Find where the given text appears and provide that cell's center as (x, y) coordinate. 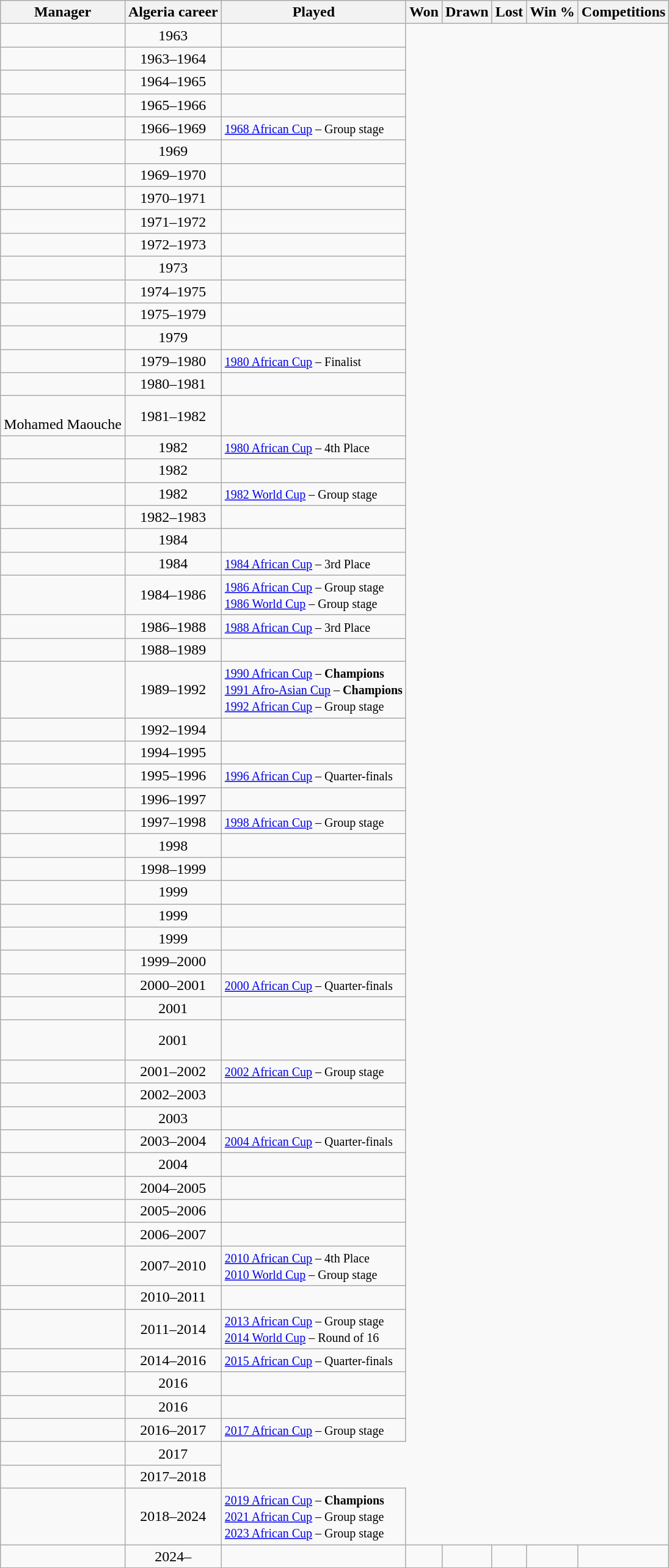
1973 (173, 268)
1970–1971 (173, 198)
Lost (509, 12)
Won (424, 12)
1979–1980 (173, 361)
1963 (173, 35)
2017 (173, 1453)
1986–1988 (173, 626)
1990 African Cup – Champions1991 Afro-Asian Cup – Champions1992 African Cup – Group stage (313, 689)
Drawn (467, 12)
2019 African Cup – Champions2021 African Cup – Group stage2023 African Cup – Group stage (313, 1516)
2014–2016 (173, 1360)
1982 World Cup – Group stage (313, 494)
2004 (173, 1165)
Mohamed Maouche (63, 416)
2007–2010 (173, 1266)
2018–2024 (173, 1516)
1984–1986 (173, 595)
1965–1966 (173, 105)
1964–1965 (173, 82)
2015 African Cup – Quarter-finals (313, 1360)
Algeria career (173, 12)
1994–1995 (173, 753)
1966–1969 (173, 128)
1981–1982 (173, 416)
1999–2000 (173, 962)
2010 African Cup – 4th Place2010 World Cup – Group stage (313, 1266)
1984 African Cup – 3rd Place (313, 563)
1974–1975 (173, 291)
2011–2014 (173, 1328)
1989–1992 (173, 689)
Manager (63, 12)
2017–2018 (173, 1476)
2004–2005 (173, 1188)
1998 (173, 846)
2013 African Cup – Group stage2014 World Cup – Round of 16 (313, 1328)
2001–2002 (173, 1071)
1988 African Cup – 3rd Place (313, 626)
1968 African Cup – Group stage (313, 128)
2002–2003 (173, 1094)
1971–1972 (173, 221)
2005–2006 (173, 1211)
1963–1964 (173, 59)
1980 African Cup – 4th Place (313, 447)
Competitions (623, 12)
2003 (173, 1118)
1997–1998 (173, 822)
2000–2001 (173, 985)
1998 African Cup – Group stage (313, 822)
2024– (173, 1556)
1969–1970 (173, 175)
2003–2004 (173, 1141)
2002 African Cup – Group stage (313, 1071)
1992–1994 (173, 729)
1980 African Cup – Finalist (313, 361)
1996–1997 (173, 799)
1969 (173, 152)
1972–1973 (173, 244)
1986 African Cup – Group stage1986 World Cup – Group stage (313, 595)
1975–1979 (173, 315)
2004 African Cup – Quarter-finals (313, 1141)
1996 African Cup – Quarter-finals (313, 776)
1998–1999 (173, 869)
Win % (552, 12)
2006–2007 (173, 1234)
1995–1996 (173, 776)
2000 African Cup – Quarter-finals (313, 985)
2017 African Cup – Group stage (313, 1430)
1979 (173, 338)
1982–1983 (173, 517)
Played (313, 12)
2016–2017 (173, 1430)
1980–1981 (173, 384)
2010–2011 (173, 1297)
1988–1989 (173, 650)
